Search for the cell housing the specified text and yield its [x, y] center coordinate. 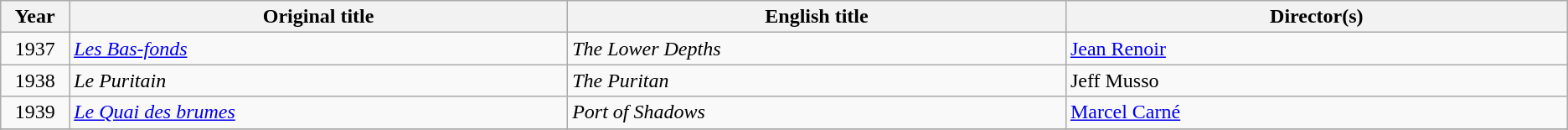
Original title [318, 17]
The Puritan [818, 81]
Le Puritain [318, 81]
English title [818, 17]
Les Bas-fonds [318, 49]
1937 [35, 49]
Port of Shadows [818, 112]
Jean Renoir [1317, 49]
1938 [35, 81]
Year [35, 17]
Jeff Musso [1317, 81]
Le Quai des brumes [318, 112]
1939 [35, 112]
The Lower Depths [818, 49]
Marcel Carné [1317, 112]
Director(s) [1317, 17]
